Return [X, Y] of the center of cell containing provided text 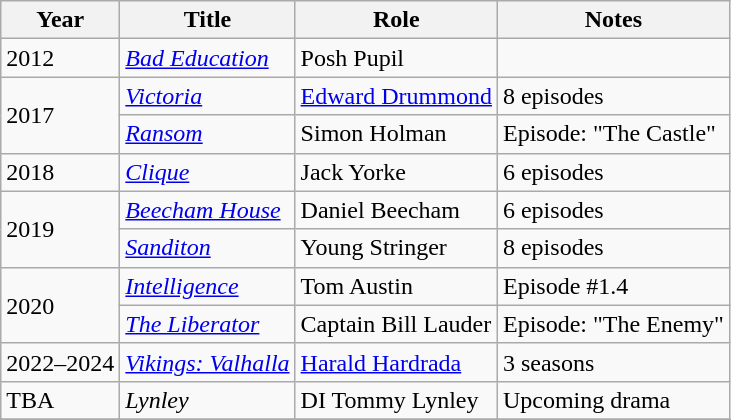
Episode #1.4 [613, 286]
2018 [60, 172]
Episode: "The Castle" [613, 134]
2019 [60, 229]
2012 [60, 58]
Role [396, 20]
TBA [60, 400]
Year [60, 20]
Jack Yorke [396, 172]
Young Stringer [396, 248]
Episode: "The Enemy" [613, 324]
Harald Hardrada [396, 362]
Upcoming drama [613, 400]
Sanditon [208, 248]
Daniel Beecham [396, 210]
Captain Bill Lauder [396, 324]
2020 [60, 305]
Simon Holman [396, 134]
Bad Education [208, 58]
2017 [60, 115]
Clique [208, 172]
Lynley [208, 400]
Vikings: Valhalla [208, 362]
Notes [613, 20]
Intelligence [208, 286]
Posh Pupil [396, 58]
DI Tommy Lynley [396, 400]
3 seasons [613, 362]
Victoria [208, 96]
Ransom [208, 134]
Edward Drummond [396, 96]
2022–2024 [60, 362]
Tom Austin [396, 286]
Title [208, 20]
The Liberator [208, 324]
Beecham House [208, 210]
